From the cell containing the given text, extract its center point as [x, y] coordinate. 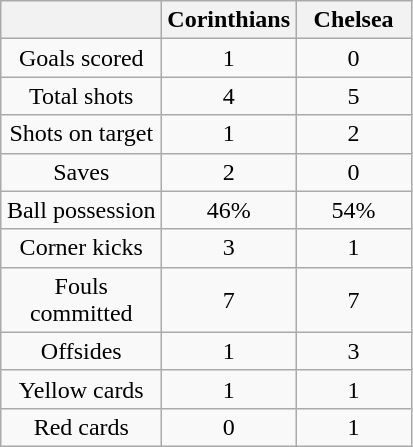
Offsides [82, 351]
5 [354, 96]
Red cards [82, 427]
Corner kicks [82, 248]
Fouls committed [82, 300]
Yellow cards [82, 389]
Shots on target [82, 134]
Chelsea [354, 20]
54% [354, 210]
4 [229, 96]
46% [229, 210]
Ball possession [82, 210]
Saves [82, 172]
Total shots [82, 96]
Corinthians [229, 20]
Goals scored [82, 58]
